Determine the (X, Y) coordinate at the center of the cell enclosing the given text.  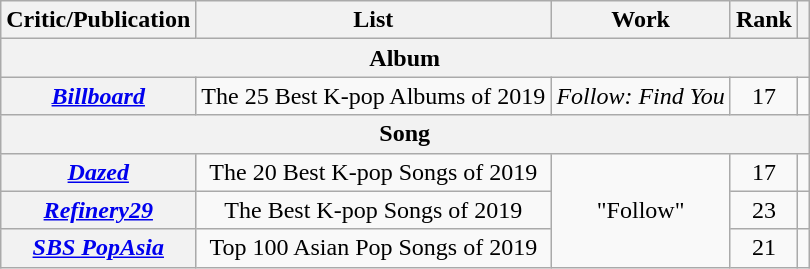
Album (405, 58)
SBS PopAsia (98, 248)
Top 100 Asian Pop Songs of 2019 (374, 248)
Critic/Publication (98, 20)
Dazed (98, 172)
Follow: Find You (641, 96)
Song (405, 134)
List (374, 20)
23 (764, 210)
The 20 Best K-pop Songs of 2019 (374, 172)
Rank (764, 20)
21 (764, 248)
"Follow" (641, 210)
The 25 Best K-pop Albums of 2019 (374, 96)
Work (641, 20)
The Best K-pop Songs of 2019 (374, 210)
Billboard (98, 96)
Refinery29 (98, 210)
